Identify which cell holds the provided text, then report its (X, Y) central coordinate. 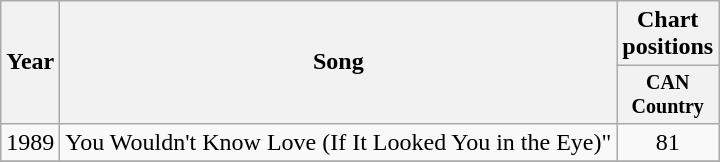
81 (668, 142)
1989 (30, 142)
You Wouldn't Know Love (If It Looked You in the Eye)" (338, 142)
CAN Country (668, 94)
Chart positions (668, 34)
Song (338, 62)
Year (30, 62)
